Provide the [x, y] coordinate of the cell's center where the given text is located.  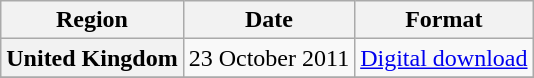
Digital download [444, 58]
Date [268, 20]
23 October 2011 [268, 58]
Region [92, 20]
United Kingdom [92, 58]
Format [444, 20]
